Identify which cell holds the provided text, then report its (x, y) central coordinate. 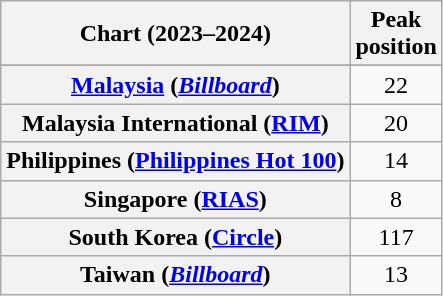
Peakposition (396, 34)
Singapore (RIAS) (176, 199)
117 (396, 237)
22 (396, 85)
Malaysia (Billboard) (176, 85)
8 (396, 199)
14 (396, 161)
Philippines (Philippines Hot 100) (176, 161)
Malaysia International (RIM) (176, 123)
South Korea (Circle) (176, 237)
Chart (2023–2024) (176, 34)
20 (396, 123)
13 (396, 275)
Taiwan (Billboard) (176, 275)
